Determine the [X, Y] coordinate at the center of the cell enclosing the given text.  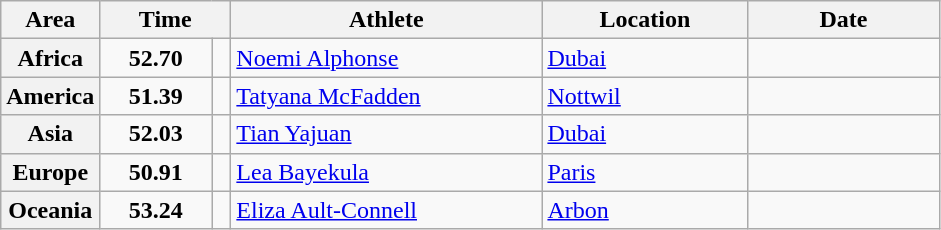
Tian Yajuan [386, 134]
53.24 [156, 210]
Time [166, 20]
Paris [645, 172]
52.70 [156, 58]
Area [50, 20]
50.91 [156, 172]
52.03 [156, 134]
Europe [50, 172]
Africa [50, 58]
Asia [50, 134]
Nottwil [645, 96]
Noemi Alphonse [386, 58]
America [50, 96]
Oceania [50, 210]
Tatyana McFadden [386, 96]
Eliza Ault-Connell [386, 210]
Location [645, 20]
Athlete [386, 20]
Date [844, 20]
Arbon [645, 210]
Lea Bayekula [386, 172]
51.39 [156, 96]
